Scan for the cell matching the given text and deliver its (x, y) coordinate at center. 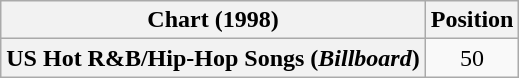
US Hot R&B/Hip-Hop Songs (Billboard) (213, 58)
50 (472, 58)
Chart (1998) (213, 20)
Position (472, 20)
